Scan for the cell matching the given text and deliver its (X, Y) coordinate at center. 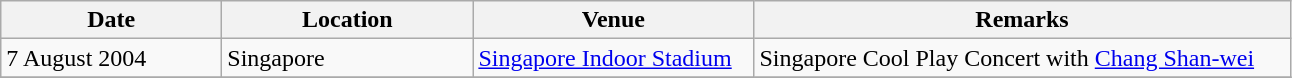
Remarks (1022, 20)
Singapore Cool Play Concert with Chang Shan-wei (1022, 58)
Date (112, 20)
Singapore (348, 58)
Venue (614, 20)
7 August 2004 (112, 58)
Location (348, 20)
Singapore Indoor Stadium (614, 58)
